Return the (X, Y) coordinate for the center point of the cell that contains the specified text.  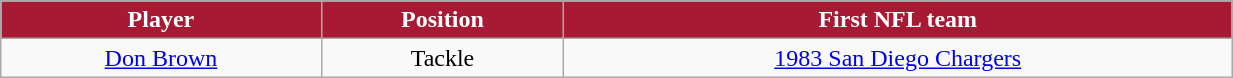
Player (161, 20)
1983 San Diego Chargers (898, 58)
Don Brown (161, 58)
Position (442, 20)
Tackle (442, 58)
First NFL team (898, 20)
